Search for the cell housing the specified text and yield its (X, Y) center coordinate. 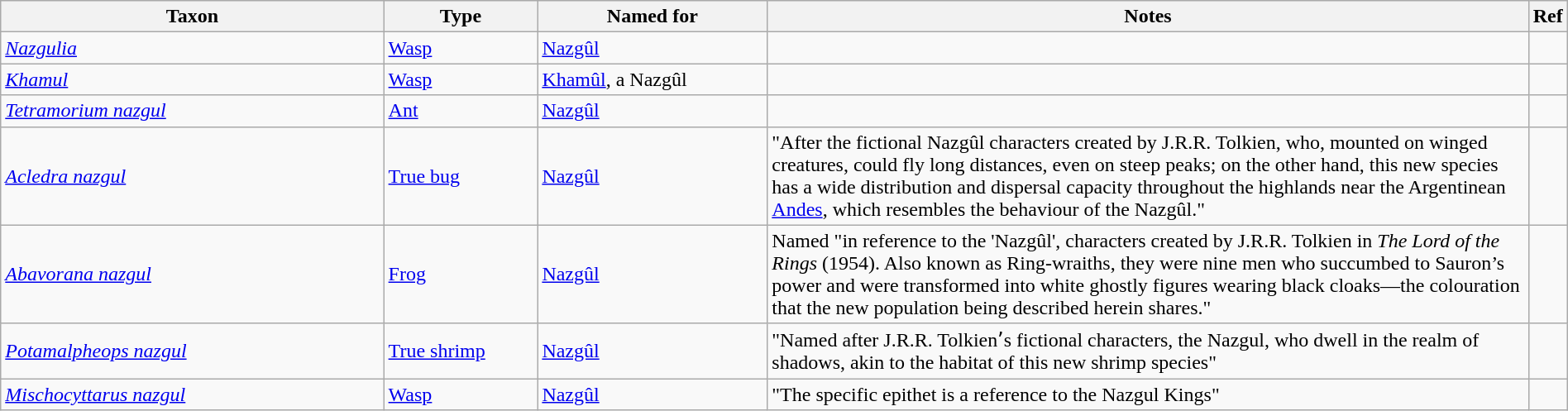
Type (461, 17)
Abavorana nazgul (192, 275)
True bug (461, 175)
"Named after J.R.R. Tolkienʼs fictional characters, the Nazgul, who dwell in the realm of shadows, akin to the habitat of this new shrimp species" (1148, 351)
True shrimp (461, 351)
Khamul (192, 79)
Mischocyttarus nazgul (192, 394)
Acledra nazgul (192, 175)
Taxon (192, 17)
Tetramorium nazgul (192, 111)
Named for (653, 17)
Potamalpheops nazgul (192, 351)
Ant (461, 111)
Khamûl, a Nazgûl (653, 79)
"The specific epithet is a reference to the Nazgul Kings" (1148, 394)
Notes (1148, 17)
Ref (1548, 17)
Frog (461, 275)
Nazgulia (192, 48)
